Identify which cell holds the provided text, then report its (x, y) central coordinate. 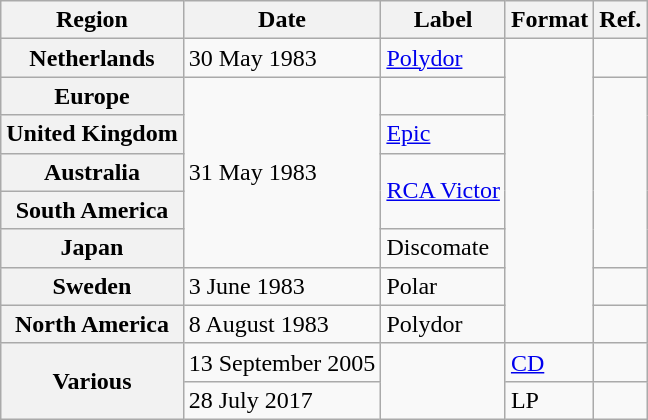
Format (549, 20)
South America (92, 210)
3 June 1983 (282, 286)
Label (444, 20)
Polar (444, 286)
30 May 1983 (282, 58)
United Kingdom (92, 134)
Date (282, 20)
13 September 2005 (282, 362)
RCA Victor (444, 191)
North America (92, 324)
Sweden (92, 286)
Europe (92, 96)
Japan (92, 248)
LP (549, 400)
Various (92, 381)
Ref. (620, 20)
28 July 2017 (282, 400)
Epic (444, 134)
Discomate (444, 248)
Netherlands (92, 58)
CD (549, 362)
8 August 1983 (282, 324)
Region (92, 20)
31 May 1983 (282, 172)
Australia (92, 172)
